Identify which cell holds the provided text, then report its (x, y) central coordinate. 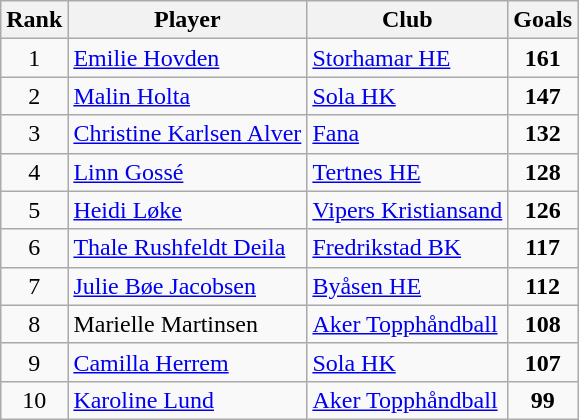
Fredrikstad BK (408, 248)
Camilla Herrem (188, 362)
Fana (408, 134)
Goals (543, 20)
128 (543, 172)
Vipers Kristiansand (408, 210)
3 (34, 134)
9 (34, 362)
Karoline Lund (188, 400)
Heidi Løke (188, 210)
6 (34, 248)
Tertnes HE (408, 172)
Player (188, 20)
Marielle Martinsen (188, 324)
Julie Bøe Jacobsen (188, 286)
Club (408, 20)
Linn Gossé (188, 172)
Byåsen HE (408, 286)
Christine Karlsen Alver (188, 134)
117 (543, 248)
99 (543, 400)
126 (543, 210)
147 (543, 96)
132 (543, 134)
2 (34, 96)
161 (543, 58)
Malin Holta (188, 96)
5 (34, 210)
Emilie Hovden (188, 58)
108 (543, 324)
1 (34, 58)
8 (34, 324)
Storhamar HE (408, 58)
112 (543, 286)
Thale Rushfeldt Deila (188, 248)
Rank (34, 20)
10 (34, 400)
7 (34, 286)
107 (543, 362)
4 (34, 172)
